Capture the cell that displays the provided text and extract its [x, y] central coordinate. 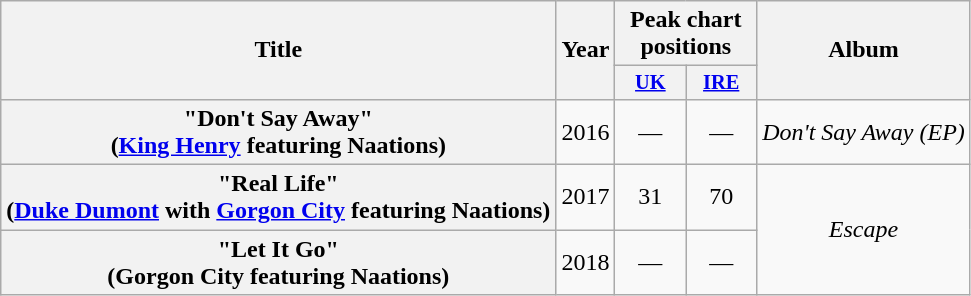
2016 [586, 132]
UK [650, 83]
2018 [586, 262]
31 [650, 198]
Album [864, 50]
IRE [722, 83]
"Real Life"(Duke Dumont with Gorgon City featuring Naations) [278, 198]
Escape [864, 230]
"Don't Say Away"(King Henry featuring Naations) [278, 132]
Title [278, 50]
2017 [586, 198]
Peak chart positions [686, 34]
70 [722, 198]
Don't Say Away (EP) [864, 132]
"Let It Go"(Gorgon City featuring Naations) [278, 262]
Year [586, 50]
